Output the (X, Y) coordinate of the center of the cell containing the given text.  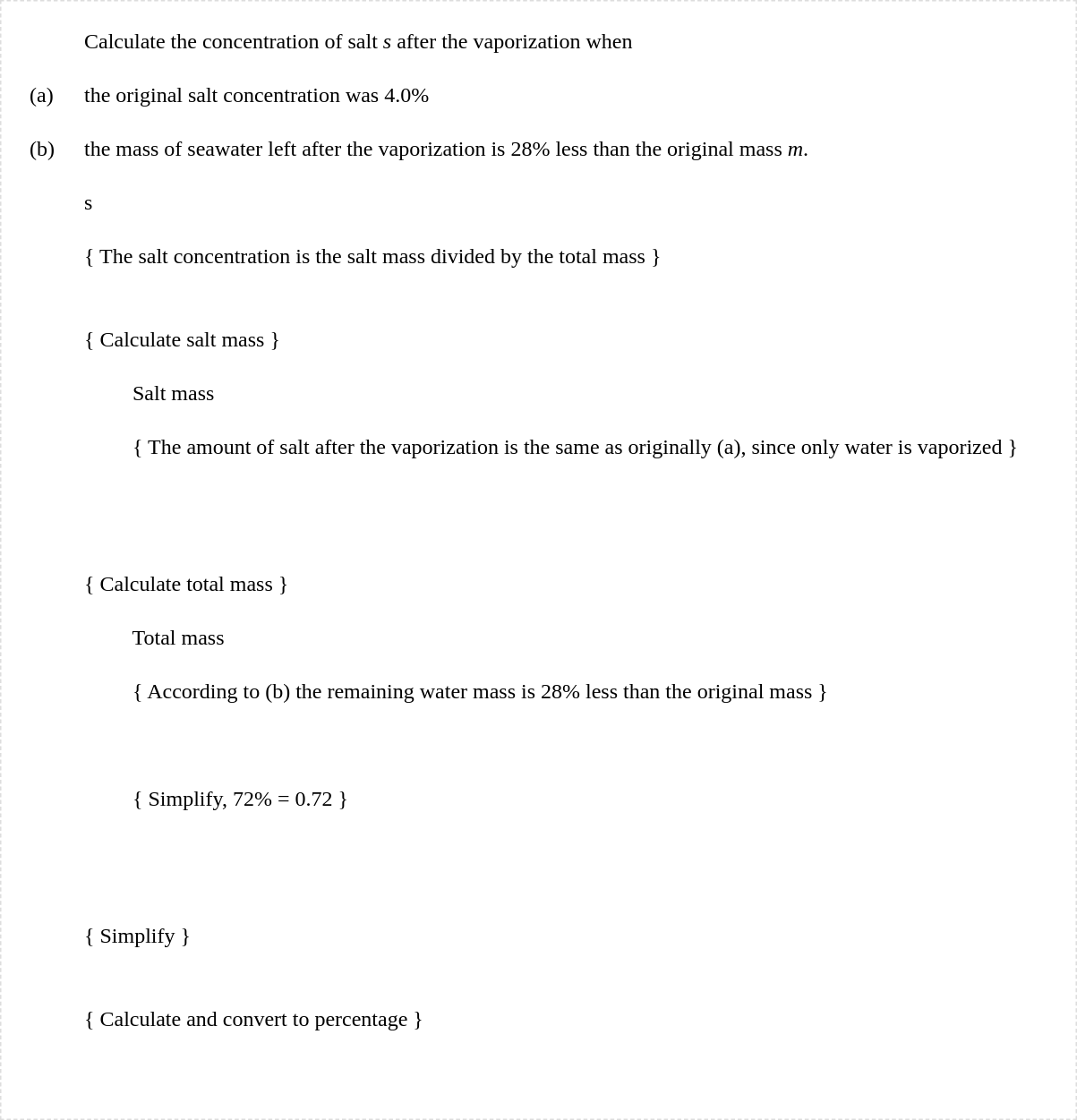
s (551, 203)
{ The salt concentration is the salt mass divided by the total mass } (551, 257)
(a) (43, 96)
Calculate the concentration of salt s after the vaporization when (551, 42)
{ According to (b) the remaining water mass is 28% less than the original mass } (551, 692)
the original salt concentration was 4.0% (551, 96)
Salt mass (551, 393)
the mass of seawater left after the vaporization is 28% less than the original mass m. (551, 150)
{ Simplify, 72% = 0.72 } (551, 799)
(b) (43, 150)
{ Calculate and convert to percentage } (551, 1020)
{ Simplify } (551, 936)
{ The amount of salt after the vaporization is the same as originally (a), since only water is vaporized } (551, 447)
{ Calculate salt mass } (551, 339)
Total mass (551, 638)
{ Calculate total mass } (551, 585)
